Search for the cell housing the specified text and yield its [X, Y] center coordinate. 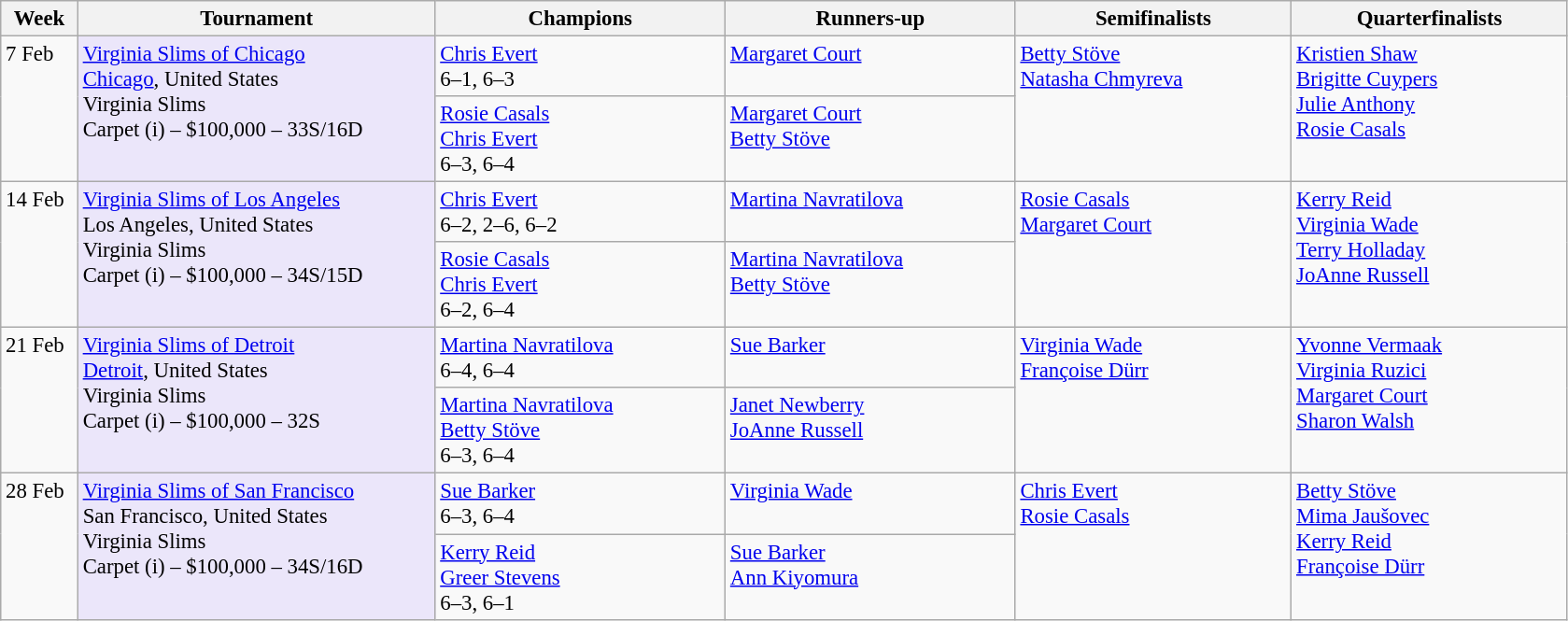
Rosie Casals Margaret Court [1153, 255]
Sue Barker Ann Kiyomura [870, 577]
Janet Newberry JoAnne Russell [870, 431]
7 Feb [39, 109]
Margaret Court [870, 67]
Martina Navratilova Betty Stöve6–3, 6–4 [581, 431]
Semifinalists [1153, 19]
Yvonne Vermaak Virginia Ruzici Margaret Court Sharon Walsh [1430, 401]
Runners-up [870, 19]
Chris Evert6–2, 2–6, 6–2 [581, 213]
Chris Evert Rosie Casals [1153, 546]
Martina Navratilova6–4, 6–4 [581, 359]
Virginia Slims of San Francisco San Francisco, United StatesVirginia SlimsCarpet (i) – $100,000 – 34S/16D [256, 546]
Betty Stöve Natasha Chmyreva [1153, 109]
Week [39, 19]
Quarterfinalists [1430, 19]
28 Feb [39, 546]
14 Feb [39, 255]
Sue Barker6–3, 6–4 [581, 504]
Virginia Wade [870, 504]
Margaret Court Betty Stöve [870, 139]
Tournament [256, 19]
Rosie Casals Chris Evert 6–2, 6–4 [581, 285]
21 Feb [39, 401]
Virginia Slims of Los Angeles Los Angeles, United StatesVirginia SlimsCarpet (i) – $100,000 – 34S/15D [256, 255]
Betty Stöve Mima Jaušovec Kerry Reid Françoise Dürr [1430, 546]
Champions [581, 19]
Martina Navratilova Betty Stöve [870, 285]
Virginia Slims of Detroit Detroit, United StatesVirginia SlimsCarpet (i) – $100,000 – 32S [256, 401]
Kerry Reid Greer Stevens6–3, 6–1 [581, 577]
Chris Evert6–1, 6–3 [581, 67]
Martina Navratilova [870, 213]
Kerry Reid Virginia Wade Terry Holladay JoAnne Russell [1430, 255]
Rosie Casals Chris Evert 6–3, 6–4 [581, 139]
Virginia Slims of Chicago Chicago, United StatesVirginia SlimsCarpet (i) – $100,000 – 33S/16D [256, 109]
Sue Barker [870, 359]
Kristien Shaw Brigitte Cuypers Julie Anthony Rosie Casals [1430, 109]
Virginia Wade Françoise Dürr [1153, 401]
